Provide the (X, Y) coordinate of the cell's center where the given text is located.  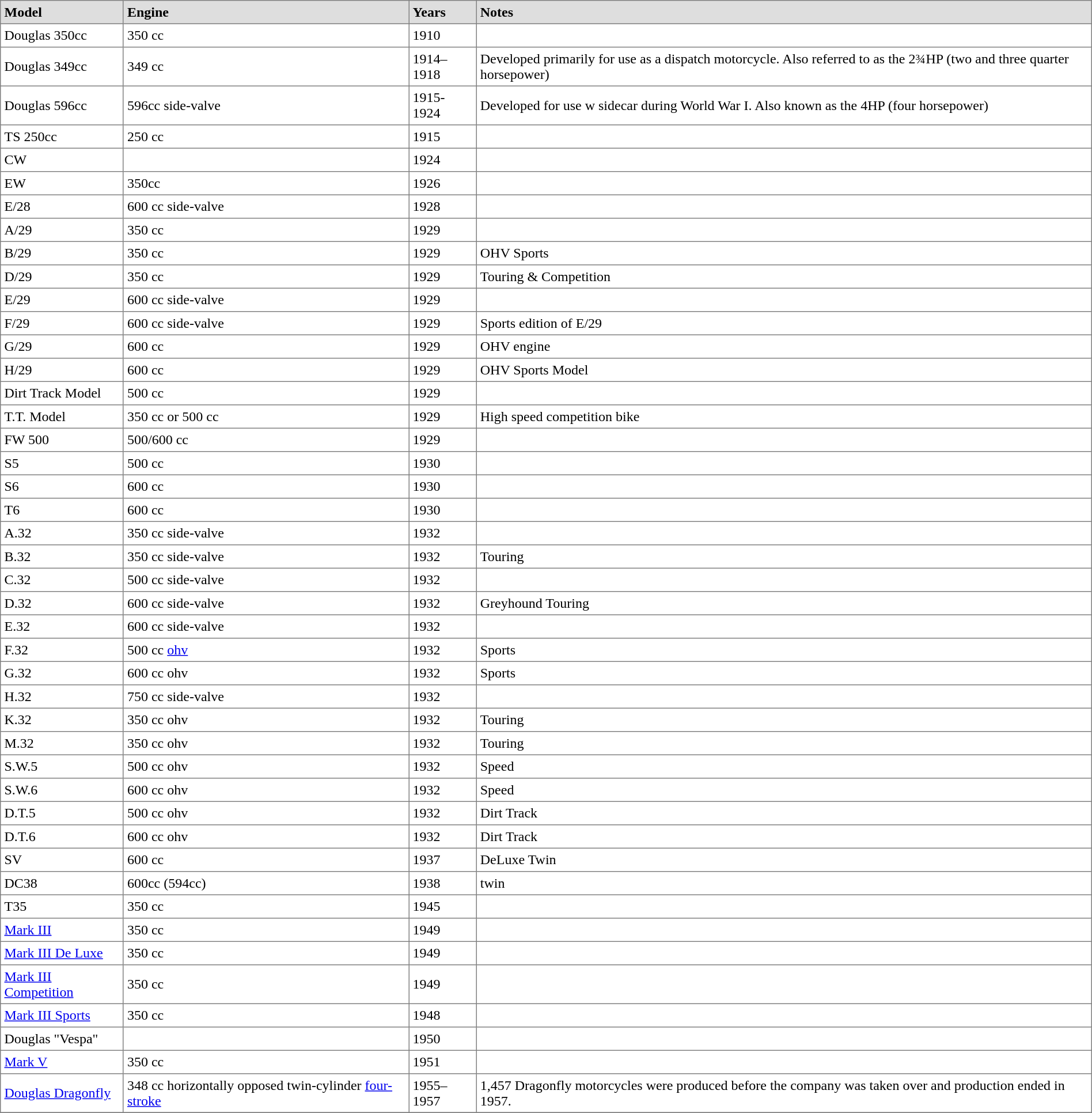
500 cc side-valve (266, 580)
1937 (442, 860)
500/600 cc (266, 440)
1951 (442, 1062)
Douglas 349cc (62, 67)
349 cc (266, 67)
Mark III Competition (62, 985)
1915-1924 (442, 105)
D.T.5 (62, 813)
G/29 (62, 346)
Douglas Dragonfly (62, 1093)
Touring & Competition (784, 277)
A/29 (62, 230)
1950 (442, 1039)
M.32 (62, 743)
1948 (442, 1015)
Engine (266, 12)
T6 (62, 510)
Sports edition of E/29 (784, 323)
OHV engine (784, 346)
350cc (266, 183)
G.32 (62, 673)
1938 (442, 883)
D.32 (62, 603)
Mark III De Luxe (62, 953)
Notes (784, 12)
350 cc or 500 cc (266, 417)
596cc side-valve (266, 105)
S5 (62, 463)
250 cc (266, 137)
Developed for use w sidecar during World War I. Also known as the 4HP (four horsepower) (784, 105)
1914–1918 (442, 67)
348 cc horizontally opposed twin-cylinder four-stroke (266, 1093)
1945 (442, 906)
T.T. Model (62, 417)
E/28 (62, 206)
S.W.5 (62, 766)
1926 (442, 183)
1928 (442, 206)
C.32 (62, 580)
K.32 (62, 720)
750 cc side-valve (266, 696)
Greyhound Touring (784, 603)
1,457 Dragonfly motorcycles were produced before the company was taken over and production ended in 1957. (784, 1093)
Douglas 350cc (62, 35)
Douglas 596cc (62, 105)
High speed competition bike (784, 417)
OHV Sports Model (784, 370)
B.32 (62, 556)
OHV Sports (784, 253)
S6 (62, 486)
D.T.6 (62, 836)
Developed primarily for use as a dispatch motorcycle. Also referred to as the 2¾HP (two and three quarter horsepower) (784, 67)
T35 (62, 906)
DC38 (62, 883)
E/29 (62, 300)
A.32 (62, 533)
FW 500 (62, 440)
Mark V (62, 1062)
600cc (594cc) (266, 883)
SV (62, 860)
1955–1957 (442, 1093)
Years (442, 12)
EW (62, 183)
Douglas "Vespa" (62, 1039)
1924 (442, 160)
TS 250cc (62, 137)
1915 (442, 137)
B/29 (62, 253)
CW (62, 160)
H/29 (62, 370)
Mark III Sports (62, 1015)
H.32 (62, 696)
Dirt Track Model (62, 393)
E.32 (62, 626)
S.W.6 (62, 790)
twin (784, 883)
F/29 (62, 323)
Model (62, 12)
1910 (442, 35)
D/29 (62, 277)
Mark III (62, 930)
F.32 (62, 650)
DeLuxe Twin (784, 860)
